For the text-containing cell, return its midpoint in [X, Y] coordinate format. 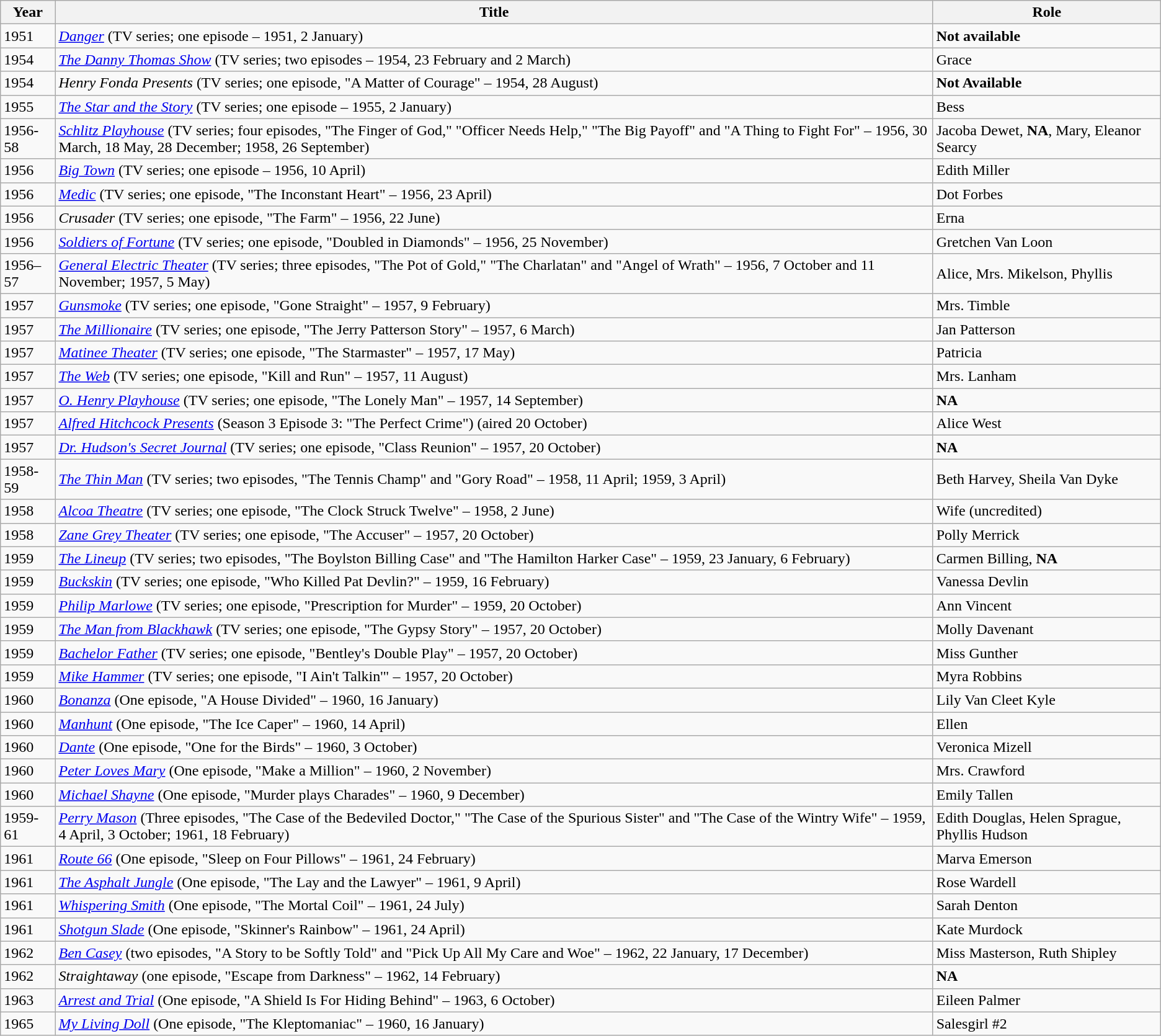
Medic (TV series; one episode, "The Inconstant Heart" – 1956, 23 April) [494, 194]
Mrs. Timble [1047, 305]
Sarah Denton [1047, 906]
Eileen Palmer [1047, 1000]
Big Town (TV series; one episode – 1956, 10 April) [494, 171]
Alice, Mrs. Mikelson, Phyllis [1047, 273]
Buckskin (TV series; one episode, "Who Killed Pat Devlin?" – 1959, 16 February) [494, 582]
Shotgun Slade (One episode, "Skinner's Rainbow" – 1961, 24 April) [494, 929]
Emily Tallen [1047, 795]
Henry Fonda Presents (TV series; one episode, "A Matter of Courage" – 1954, 28 August) [494, 83]
The Star and the Story (TV series; one episode – 1955, 2 January) [494, 107]
My Living Doll (One episode, "The Kleptomaniac" – 1960, 16 January) [494, 1024]
Mrs. Crawford [1047, 771]
The Man from Blackhawk (TV series; one episode, "The Gypsy Story" – 1957, 20 October) [494, 629]
Alcoa Theatre (TV series; one episode, "The Clock Struck Twelve" – 1958, 2 June) [494, 511]
Philip Marlowe (TV series; one episode, "Prescription for Murder" – 1959, 20 October) [494, 605]
Polly Merrick [1047, 535]
Edith Douglas, Helen Sprague, Phyllis Hudson [1047, 826]
Not available [1047, 36]
Mike Hammer (TV series; one episode, "I Ain't Talkin'" – 1957, 20 October) [494, 676]
Myra Robbins [1047, 676]
Marva Emerson [1047, 859]
1963 [28, 1000]
Gretchen Van Loon [1047, 241]
Ann Vincent [1047, 605]
Zane Grey Theater (TV series; one episode, "The Accuser" – 1957, 20 October) [494, 535]
The Danny Thomas Show (TV series; two episodes – 1954, 23 February and 2 March) [494, 60]
Matinee Theater (TV series; one episode, "The Starmaster" – 1957, 17 May) [494, 353]
Mrs. Lanham [1047, 377]
Dot Forbes [1047, 194]
Ben Casey (two episodes, "A Story to be Softly Told" and "Pick Up All My Care and Woe" – 1962, 22 January, 17 December) [494, 953]
Arrest and Trial (One episode, "A Shield Is For Hiding Behind" – 1963, 6 October) [494, 1000]
Veronica Mizell [1047, 748]
1965 [28, 1024]
Alfred Hitchcock Presents (Season 3 Episode 3: "The Perfect Crime") (aired 20 October) [494, 424]
Salesgirl #2 [1047, 1024]
Not Available [1047, 83]
Jan Patterson [1047, 329]
Carmen Billing, NA [1047, 558]
Kate Murdock [1047, 929]
The Lineup (TV series; two episodes, "The Boylston Billing Case" and "The Hamilton Harker Case" – 1959, 23 January, 6 February) [494, 558]
Title [494, 12]
1956-58 [28, 139]
O. Henry Playhouse (TV series; one episode, "The Lonely Man" – 1957, 14 September) [494, 400]
The Asphalt Jungle (One episode, "The Lay and the Lawyer" – 1961, 9 April) [494, 882]
Vanessa Devlin [1047, 582]
Role [1047, 12]
Straightaway (one episode, "Escape from Darkness" – 1962, 14 February) [494, 976]
Whispering Smith (One episode, "The Mortal Coil" – 1961, 24 July) [494, 906]
Soldiers of Fortune (TV series; one episode, "Doubled in Diamonds" – 1956, 25 November) [494, 241]
Route 66 (One episode, "Sleep on Four Pillows" – 1961, 24 February) [494, 859]
Peter Loves Mary (One episode, "Make a Million" – 1960, 2 November) [494, 771]
Edith Miller [1047, 171]
Manhunt (One episode, "The Ice Caper" – 1960, 14 April) [494, 724]
Miss Masterson, Ruth Shipley [1047, 953]
Michael Shayne (One episode, "Murder plays Charades" – 1960, 9 December) [494, 795]
Miss Gunther [1047, 653]
Jacoba Dewet, NA, Mary, Eleanor Searcy [1047, 139]
Erna [1047, 218]
Bachelor Father (TV series; one episode, "Bentley's Double Play" – 1957, 20 October) [494, 653]
Molly Davenant [1047, 629]
Ellen [1047, 724]
Patricia [1047, 353]
Danger (TV series; one episode – 1951, 2 January) [494, 36]
1958-59 [28, 479]
1951 [28, 36]
Alice West [1047, 424]
Bonanza (One episode, "A House Divided" – 1960, 16 January) [494, 700]
Beth Harvey, Sheila Van Dyke [1047, 479]
The Thin Man (TV series; two episodes, "The Tennis Champ" and "Gory Road" – 1958, 11 April; 1959, 3 April) [494, 479]
Bess [1047, 107]
Dante (One episode, "One for the Birds" – 1960, 3 October) [494, 748]
1956–57 [28, 273]
Lily Van Cleet Kyle [1047, 700]
Crusader (TV series; one episode, "The Farm" – 1956, 22 June) [494, 218]
Wife (uncredited) [1047, 511]
1955 [28, 107]
Rose Wardell [1047, 882]
Dr. Hudson's Secret Journal (TV series; one episode, "Class Reunion" – 1957, 20 October) [494, 447]
The Web (TV series; one episode, "Kill and Run" – 1957, 11 August) [494, 377]
Gunsmoke (TV series; one episode, "Gone Straight" – 1957, 9 February) [494, 305]
Grace [1047, 60]
Year [28, 12]
The Millionaire (TV series; one episode, "The Jerry Patterson Story" – 1957, 6 March) [494, 329]
1959-61 [28, 826]
